Determine the (X, Y) coordinate at the center of the cell enclosing the given text.  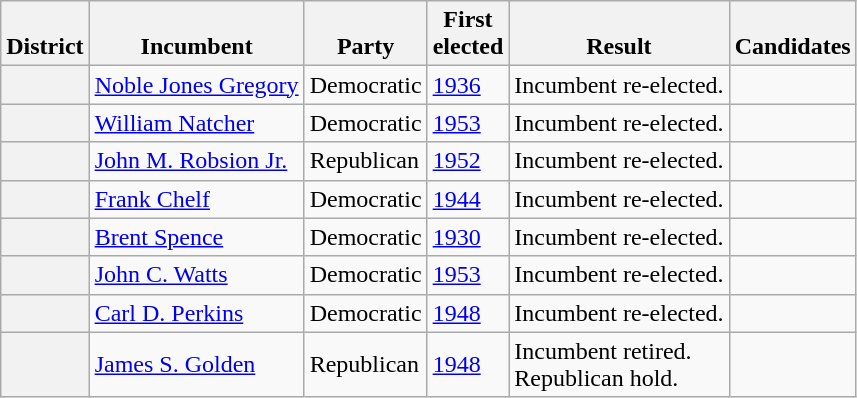
Carl D. Perkins (196, 313)
Noble Jones Gregory (196, 85)
1936 (468, 85)
John C. Watts (196, 275)
John M. Robsion Jr. (196, 161)
1930 (468, 237)
Frank Chelf (196, 199)
Brent Spence (196, 237)
1944 (468, 199)
Candidates (792, 34)
Firstelected (468, 34)
William Natcher (196, 123)
Party (366, 34)
District (45, 34)
1952 (468, 161)
Incumbent retired.Republican hold. (619, 364)
James S. Golden (196, 364)
Result (619, 34)
Incumbent (196, 34)
